Identify which cell holds the provided text, then report its [x, y] central coordinate. 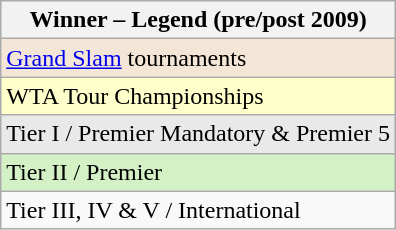
Tier I / Premier Mandatory & Premier 5 [198, 134]
WTA Tour Championships [198, 96]
Tier III, IV & V / International [198, 210]
Grand Slam tournaments [198, 58]
Winner – Legend (pre/post 2009) [198, 20]
Tier II / Premier [198, 172]
